Identify which cell holds the provided text, then report its (x, y) central coordinate. 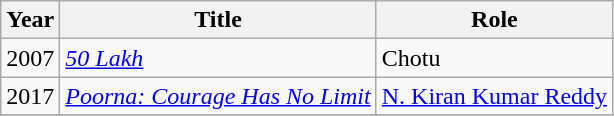
Role (494, 20)
Poorna: Courage Has No Limit (218, 96)
Title (218, 20)
Year (30, 20)
2017 (30, 96)
50 Lakh (218, 58)
2007 (30, 58)
Chotu (494, 58)
N. Kiran Kumar Reddy (494, 96)
